Provide the [x, y] coordinate of the cell's center where the given text is located.  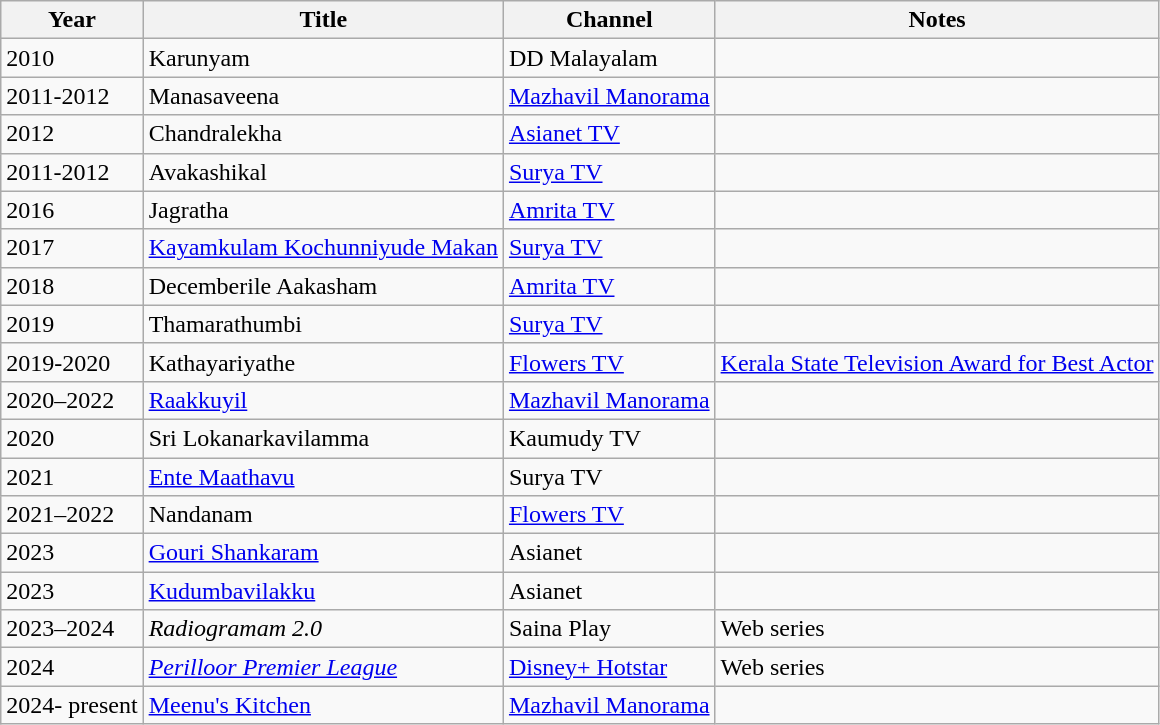
Raakkuyil [323, 400]
2018 [72, 286]
2010 [72, 58]
2021 [72, 477]
Perilloor Premier League [323, 667]
Disney+ Hotstar [609, 667]
2019 [72, 324]
Saina Play [609, 629]
Kaumudy TV [609, 438]
Avakashikal [323, 172]
2012 [72, 134]
Year [72, 20]
2024- present [72, 705]
Title [323, 20]
Decemberile Aakasham [323, 286]
2017 [72, 248]
Ente Maathavu [323, 477]
Asianet TV [609, 134]
2024 [72, 667]
Manasaveena [323, 96]
2020 [72, 438]
Karunyam [323, 58]
Nandanam [323, 515]
Chandralekha [323, 134]
Thamarathumbi [323, 324]
Gouri Shankaram [323, 553]
Jagratha [323, 210]
Notes [937, 20]
2021–2022 [72, 515]
2019-2020 [72, 362]
2016 [72, 210]
DD Malayalam [609, 58]
2023–2024 [72, 629]
Channel [609, 20]
Meenu's Kitchen [323, 705]
Radiogramam 2.0 [323, 629]
Sri Lokanarkavilamma [323, 438]
Kerala State Television Award for Best Actor [937, 362]
Kathayariyathe [323, 362]
Kayamkulam Kochunniyude Makan [323, 248]
2020–2022 [72, 400]
Kudumbavilakku [323, 591]
